Return [x, y] of the center of cell containing provided text 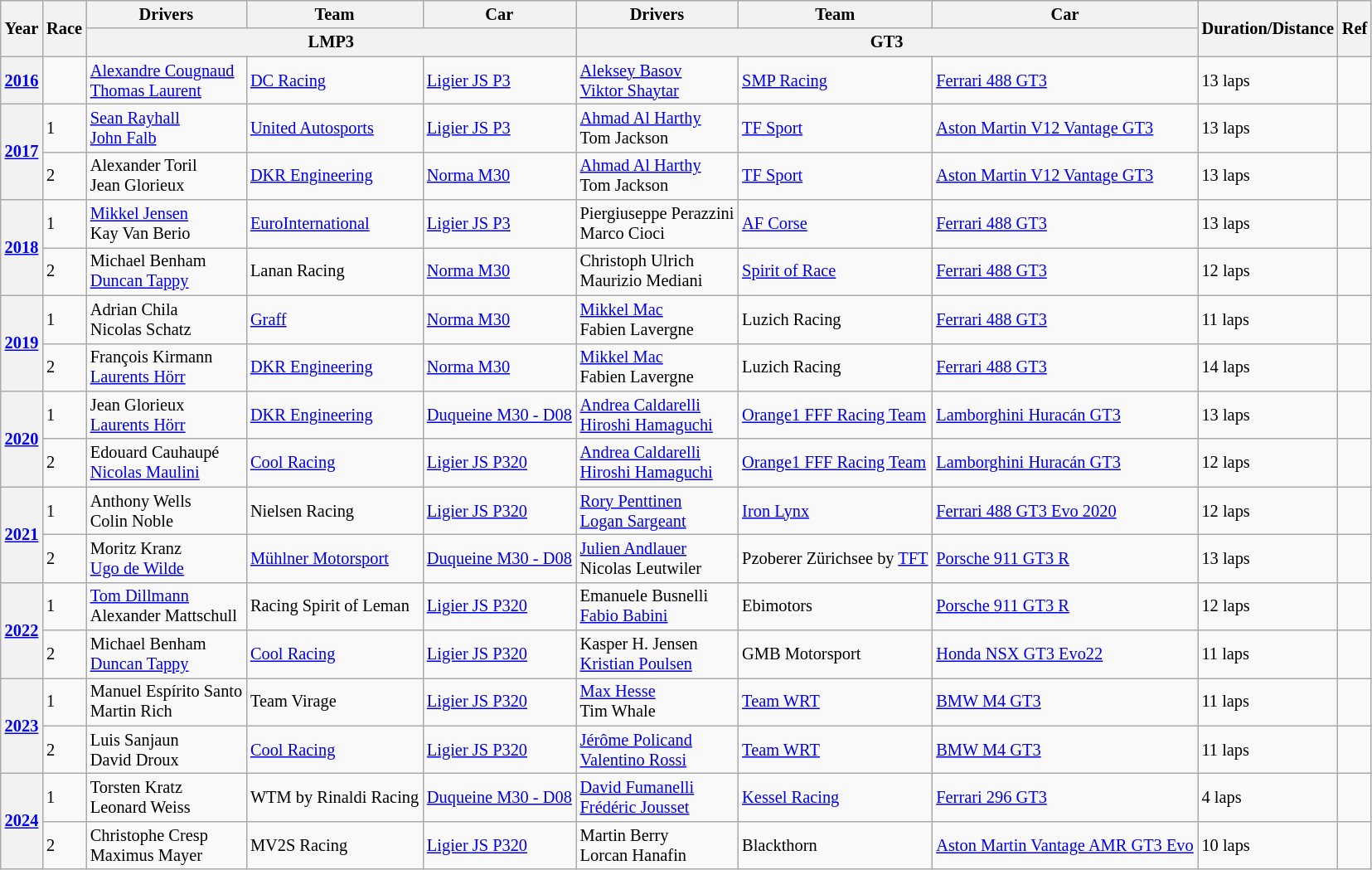
Race [65, 28]
Honda NSX GT3 Evo22 [1064, 654]
Max Hesse Tim Whale [657, 702]
Spirit of Race [835, 271]
Team Virage [335, 702]
WTM by Rinaldi Racing [335, 797]
SMP Racing [835, 80]
François Kirmann Laurents Hörr [166, 367]
Ebimotors [835, 606]
Graff [335, 319]
AF Corse [835, 224]
Ferrari 488 GT3 Evo 2020 [1064, 511]
2022 [22, 630]
Lanan Racing [335, 271]
10 laps [1268, 845]
14 laps [1268, 367]
Moritz Kranz Ugo de Wilde [166, 558]
2021 [22, 534]
Tom Dillmann Alexander Mattschull [166, 606]
Christoph Ulrich Maurizio Mediani [657, 271]
GT3 [887, 42]
Duration/Distance [1268, 28]
Edouard Cauhaupé Nicolas Maulini [166, 463]
Mühlner Motorsport [335, 558]
Manuel Espírito Santo Martin Rich [166, 702]
Aleksey Basov Viktor Shaytar [657, 80]
2016 [22, 80]
Year [22, 28]
Emanuele Busnelli Fabio Babini [657, 606]
GMB Motorsport [835, 654]
United Autosports [335, 128]
Anthony Wells Colin Noble [166, 511]
Adrian Chila Nicolas Schatz [166, 319]
Pzoberer Zürichsee by TFT [835, 558]
Alexander Toril Jean Glorieux [166, 176]
2020 [22, 438]
Christophe Cresp Maximus Mayer [166, 845]
Blackthorn [835, 845]
Nielsen Racing [335, 511]
Piergiuseppe Perazzini Marco Cioci [657, 224]
Kessel Racing [835, 797]
David Fumanelli Frédéric Jousset [657, 797]
EuroInternational [335, 224]
Jean Glorieux Laurents Hörr [166, 415]
Rory Penttinen Logan Sargeant [657, 511]
2017 [22, 151]
Sean Rayhall John Falb [166, 128]
Mikkel Jensen Kay Van Berio [166, 224]
LMP3 [332, 42]
Julien Andlauer Nicolas Leutwiler [657, 558]
Torsten Kratz Leonard Weiss [166, 797]
2023 [22, 725]
Ref [1355, 28]
Martin Berry Lorcan Hanafin [657, 845]
Racing Spirit of Leman [335, 606]
Kasper H. Jensen Kristian Poulsen [657, 654]
MV2S Racing [335, 845]
Ferrari 296 GT3 [1064, 797]
Jérôme Policand Valentino Rossi [657, 750]
2018 [22, 247]
2019 [22, 343]
DC Racing [335, 80]
Alexandre Cougnaud Thomas Laurent [166, 80]
2024 [22, 821]
Aston Martin Vantage AMR GT3 Evo [1064, 845]
Luis Sanjaun David Droux [166, 750]
4 laps [1268, 797]
Iron Lynx [835, 511]
